Pinpoint the cell where the given text exists, returning its [x, y] midpoint coordinate. 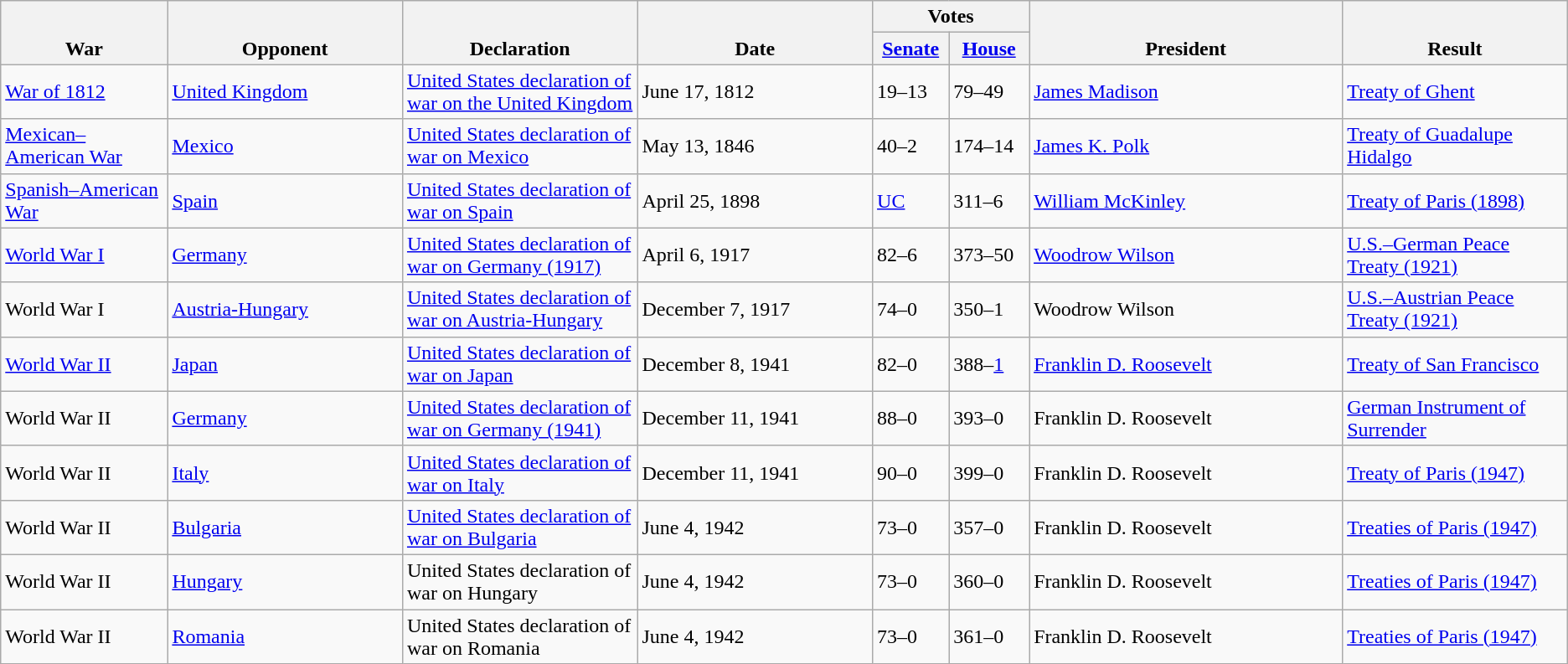
United States declaration of war on the United Kingdom [519, 92]
Hungary [285, 581]
Romania [285, 636]
90–0 [911, 472]
Votes [952, 17]
40–2 [911, 146]
U.S.–German Peace Treaty (1921) [1456, 255]
United States declaration of war on Austria-Hungary [519, 310]
United States declaration of war on Bulgaria [519, 528]
U.S.–Austrian Peace Treaty (1921) [1456, 310]
388–1 [989, 363]
Italy [285, 472]
19–13 [911, 92]
United States declaration of war on Italy [519, 472]
United States declaration of war on Mexico [519, 146]
United States declaration of war on Hungary [519, 581]
393–0 [989, 419]
88–0 [911, 419]
373–50 [989, 255]
360–0 [989, 581]
April 25, 1898 [756, 201]
William McKinley [1186, 201]
German Instrument of Surrender [1456, 419]
Treaty of Paris (1898) [1456, 201]
Result [1456, 33]
James Madison [1186, 92]
December 8, 1941 [756, 363]
Mexico [285, 146]
399–0 [989, 472]
War of 1812 [84, 92]
79–49 [989, 92]
Bulgaria [285, 528]
UC [911, 201]
War [84, 33]
Spanish–American War [84, 201]
311–6 [989, 201]
Mexican–American War [84, 146]
Treaty of Ghent [1456, 92]
United States declaration of war on Romania [519, 636]
United States declaration of war on Germany (1941) [519, 419]
Date [756, 33]
United States declaration of war on Germany (1917) [519, 255]
Japan [285, 363]
Opponent [285, 33]
357–0 [989, 528]
United Kingdom [285, 92]
House [989, 49]
82–0 [911, 363]
Treaty of San Francisco [1456, 363]
74–0 [911, 310]
United States declaration of war on Spain [519, 201]
May 13, 1846 [756, 146]
Declaration [519, 33]
December 7, 1917 [756, 310]
Treaty of Guadalupe Hidalgo [1456, 146]
April 6, 1917 [756, 255]
June 17, 1812 [756, 92]
United States declaration of war on Japan [519, 363]
Austria-Hungary [285, 310]
Senate [911, 49]
350–1 [989, 310]
82–6 [911, 255]
President [1186, 33]
Spain [285, 201]
James K. Polk [1186, 146]
361–0 [989, 636]
Treaty of Paris (1947) [1456, 472]
174–14 [989, 146]
